Provide the [x, y] coordinate of the cell's center where the given text is located.  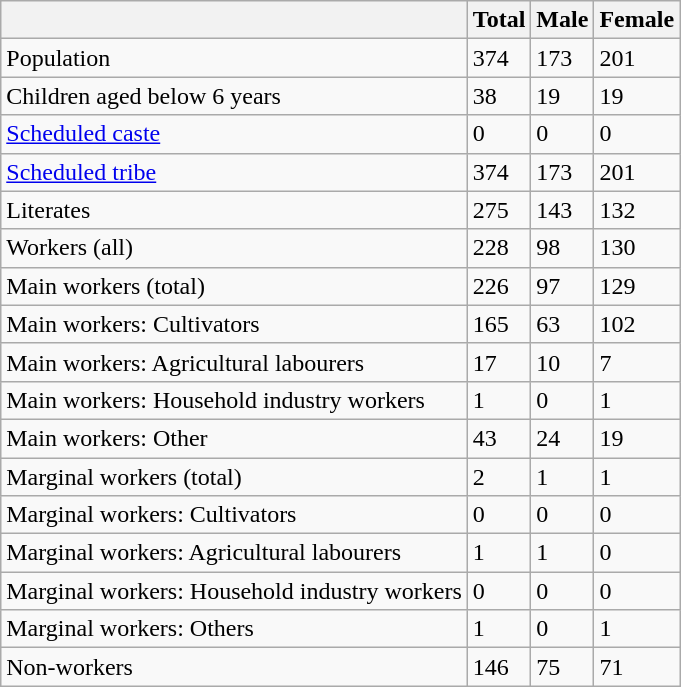
228 [499, 248]
Marginal workers: Household industry workers [234, 591]
Male [562, 20]
132 [637, 210]
10 [562, 362]
2 [499, 477]
75 [562, 667]
63 [562, 324]
98 [562, 248]
Marginal workers: Cultivators [234, 515]
Workers (all) [234, 248]
226 [499, 286]
102 [637, 324]
Marginal workers: Agricultural labourers [234, 553]
Main workers: Agricultural labourers [234, 362]
43 [499, 438]
Scheduled caste [234, 134]
Marginal workers: Others [234, 629]
Marginal workers (total) [234, 477]
275 [499, 210]
146 [499, 667]
Children aged below 6 years [234, 96]
Total [499, 20]
Scheduled tribe [234, 172]
7 [637, 362]
Literates [234, 210]
71 [637, 667]
17 [499, 362]
165 [499, 324]
38 [499, 96]
130 [637, 248]
97 [562, 286]
Non-workers [234, 667]
Main workers: Household industry workers [234, 400]
129 [637, 286]
Main workers: Other [234, 438]
Main workers: Cultivators [234, 324]
143 [562, 210]
Population [234, 58]
24 [562, 438]
Female [637, 20]
Main workers (total) [234, 286]
